Locate the cell with the specified text and output its [X, Y] center coordinate. 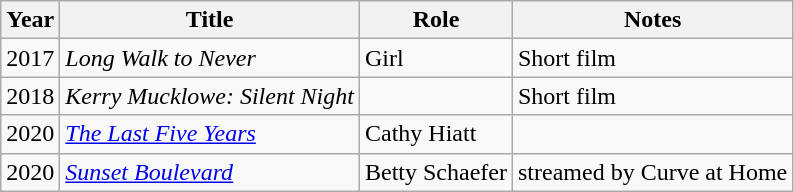
Sunset Boulevard [210, 172]
Long Walk to Never [210, 58]
Role [436, 20]
Notes [652, 20]
Betty Schaefer [436, 172]
2017 [30, 58]
Girl [436, 58]
The Last Five Years [210, 134]
Cathy Hiatt [436, 134]
2018 [30, 96]
streamed by Curve at Home [652, 172]
Year [30, 20]
Title [210, 20]
Kerry Mucklowe: Silent Night [210, 96]
